For the text-containing cell, return its midpoint in [X, Y] coordinate format. 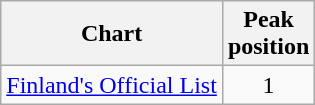
Peak position [268, 34]
Chart [112, 34]
1 [268, 85]
Finland's Official List [112, 85]
